Scan for the cell matching the given text and deliver its [x, y] coordinate at center. 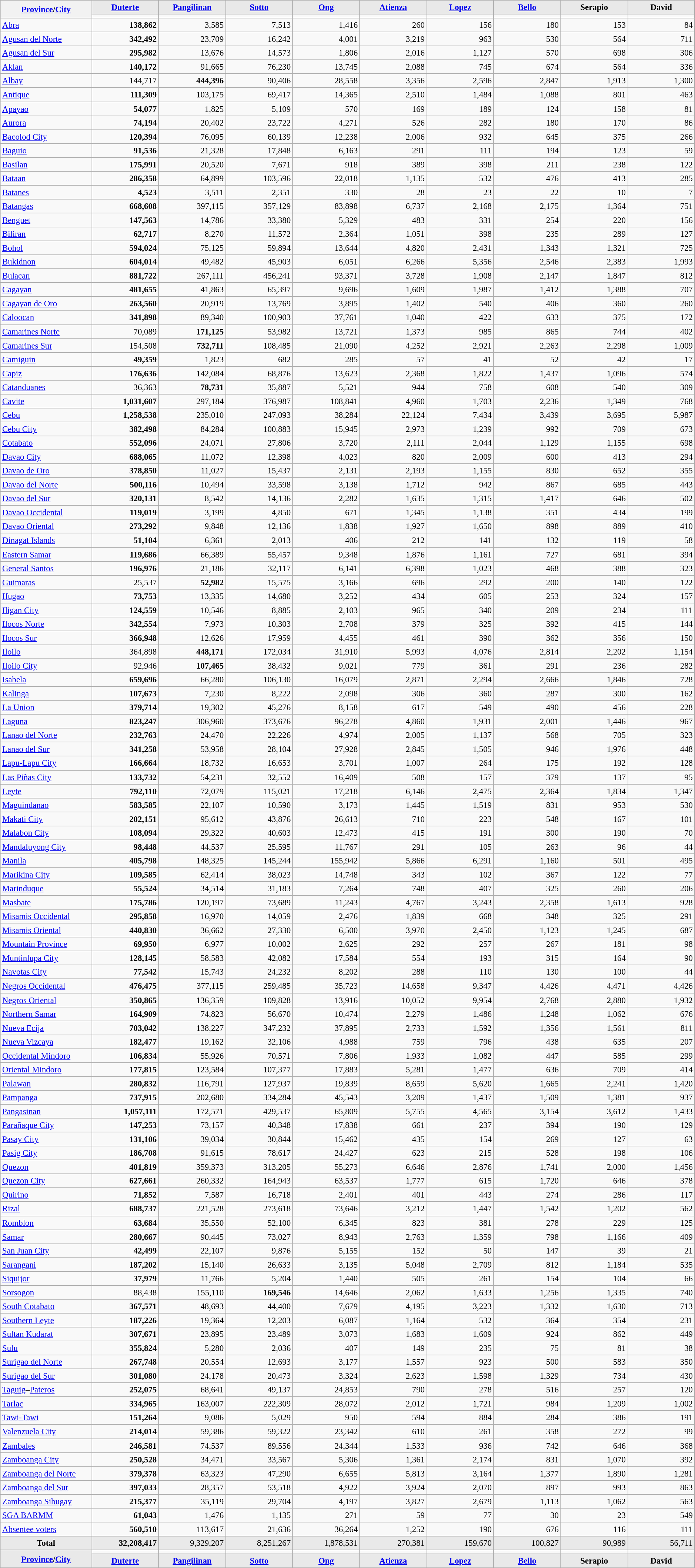
52 [527, 359]
Parañaque City [46, 1125]
Catanduanes [46, 387]
Davao de Oro [46, 471]
28,072 [326, 1404]
1,388 [594, 290]
223 [460, 819]
66,280 [192, 680]
965 [393, 610]
742 [527, 1446]
Negros Occidental [46, 986]
1,721 [460, 1404]
Lanao del Sur [46, 749]
1,665 [527, 1083]
6,977 [192, 944]
70,089 [125, 332]
4,767 [393, 903]
1,505 [460, 749]
Mandaluyong City [46, 847]
16,653 [259, 763]
3,219 [393, 39]
9,347 [460, 986]
15,437 [259, 471]
373,676 [259, 722]
151,264 [125, 1418]
2,876 [460, 1167]
271 [326, 1515]
266 [661, 137]
1,202 [594, 1209]
19,302 [192, 708]
5,329 [326, 220]
1,635 [393, 499]
681 [594, 555]
1,051 [393, 234]
207 [661, 1042]
645 [527, 137]
10,590 [259, 805]
38 [661, 1348]
214,014 [125, 1432]
22,124 [393, 415]
76,230 [259, 67]
Zamboanga Sibugay [46, 1501]
583,585 [125, 805]
294 [661, 457]
Davao Oriental [46, 526]
61,043 [125, 1515]
88,438 [125, 1292]
98 [661, 944]
13,623 [326, 373]
14,136 [259, 499]
209 [527, 610]
1,533 [393, 1446]
Mountain Province [46, 944]
350,865 [125, 1000]
40,603 [259, 833]
713 [661, 1306]
2,279 [393, 1014]
1,822 [460, 373]
86 [661, 123]
366,948 [125, 638]
75,125 [192, 248]
1,633 [460, 1292]
351 [527, 513]
131,106 [125, 1139]
343 [393, 875]
3,209 [393, 1098]
528 [527, 1153]
21,328 [192, 150]
568 [527, 735]
77,542 [125, 972]
166,664 [125, 763]
192 [594, 763]
23,489 [259, 1334]
862 [594, 1334]
16,079 [326, 680]
1,834 [594, 791]
Makati City [46, 819]
95,612 [192, 819]
42,082 [259, 958]
792,110 [125, 791]
2,847 [527, 81]
Guimaras [46, 582]
8,202 [326, 972]
62,414 [192, 875]
768 [661, 401]
367,571 [125, 1306]
175 [527, 763]
1,137 [460, 735]
19,162 [192, 1042]
35,723 [326, 986]
633 [527, 318]
295,982 [125, 53]
3,728 [393, 276]
444,396 [192, 81]
2,431 [460, 248]
11,767 [326, 847]
116 [594, 1529]
449 [661, 1334]
7,264 [326, 889]
1,082 [460, 1056]
164,909 [125, 1014]
Camiguin [46, 359]
2,006 [393, 137]
8,885 [259, 610]
22,226 [259, 735]
6,051 [326, 262]
36,662 [192, 931]
386 [594, 1418]
481,655 [125, 290]
Bulacan [46, 276]
90,989 [594, 1543]
259,485 [259, 986]
1,031,607 [125, 401]
Apayao [46, 109]
237 [460, 1125]
2,168 [460, 206]
59,322 [259, 1432]
36,363 [125, 387]
4,988 [326, 1042]
1,456 [661, 1167]
1,096 [594, 373]
889 [594, 526]
152 [393, 1251]
1,931 [460, 722]
796 [460, 1042]
71,852 [125, 1195]
136,359 [192, 1000]
4,565 [460, 1111]
200 [527, 582]
1,720 [527, 1181]
Dinagat Islands [46, 540]
1,823 [192, 359]
145,244 [259, 861]
10,474 [326, 1014]
25,595 [259, 847]
1,345 [393, 513]
1,258,538 [125, 415]
164,943 [259, 1181]
98,448 [125, 847]
897 [527, 1487]
1,164 [393, 1320]
263 [527, 847]
12,398 [259, 457]
267 [527, 944]
4,197 [326, 1501]
1,402 [393, 304]
La Union [46, 708]
44,537 [192, 847]
20,554 [192, 1362]
8,251,267 [259, 1543]
49,359 [125, 359]
2,510 [393, 95]
63,684 [125, 1223]
1,561 [594, 1028]
Capiz [46, 373]
2,383 [594, 262]
Kalinga [46, 694]
2,016 [393, 53]
33,380 [259, 220]
682 [259, 359]
382,498 [125, 429]
1,741 [527, 1167]
1,420 [661, 1083]
55,273 [326, 1167]
73,646 [326, 1209]
55,524 [125, 889]
1,321 [594, 248]
37,979 [125, 1279]
50 [460, 1251]
Manila [46, 861]
574 [661, 373]
6,737 [393, 206]
51,104 [125, 540]
44,400 [259, 1306]
5,866 [393, 861]
936 [460, 1446]
100,903 [259, 318]
1,876 [393, 555]
500,116 [125, 485]
Maguindanao [46, 805]
Misamis Occidental [46, 916]
73,157 [192, 1125]
2,358 [527, 903]
234 [594, 610]
176,636 [125, 373]
Cagayan [46, 290]
336 [661, 67]
3,135 [326, 1265]
Romblon [46, 1223]
5,521 [326, 387]
4,076 [460, 652]
13,644 [326, 248]
2,679 [460, 1501]
247,093 [259, 415]
17,838 [326, 1125]
3,895 [326, 304]
295,858 [125, 916]
27,928 [326, 749]
707 [661, 290]
119,686 [125, 555]
171,125 [192, 332]
7,230 [192, 694]
Marikina City [46, 875]
7,513 [259, 25]
1,519 [460, 805]
429,537 [259, 1111]
37,761 [326, 318]
Caloocan [46, 318]
132 [527, 540]
4,023 [326, 457]
Laguna [46, 722]
379,378 [125, 1474]
264 [460, 763]
273,292 [125, 526]
1,002 [661, 1404]
Lapu-Lapu City [46, 763]
759 [393, 1042]
2,111 [393, 443]
17,848 [259, 150]
823,247 [125, 722]
377,115 [192, 986]
38,284 [326, 415]
154,508 [125, 346]
379,714 [125, 708]
2,763 [393, 1237]
3,173 [326, 805]
73,027 [259, 1237]
4,850 [259, 513]
5,109 [259, 109]
137 [594, 777]
320,131 [125, 499]
923 [460, 1362]
159,670 [460, 1543]
937 [661, 1098]
5,620 [460, 1083]
3,073 [326, 1334]
Sulu [46, 1348]
38,432 [259, 666]
91,536 [125, 150]
4,523 [125, 192]
162 [661, 694]
116,791 [192, 1083]
35,119 [192, 1501]
963 [460, 39]
14,786 [192, 220]
10,052 [393, 1000]
92,946 [125, 666]
SGA BARMM [46, 1515]
Pasig City [46, 1153]
Baguio [46, 150]
119 [594, 540]
288 [393, 972]
106 [661, 1153]
928 [661, 903]
583 [594, 1362]
898 [527, 526]
448,171 [192, 652]
3,585 [192, 25]
Total [46, 1543]
11,572 [259, 234]
636 [527, 1070]
1,486 [460, 1014]
359,373 [192, 1167]
26,633 [259, 1265]
696 [393, 582]
2,880 [594, 1000]
Basilan [46, 164]
2,768 [527, 1000]
23,342 [326, 1432]
1,239 [460, 429]
280,667 [125, 1237]
74,194 [125, 123]
177,815 [125, 1070]
1,347 [661, 791]
1,361 [393, 1459]
635 [594, 1042]
2,368 [393, 373]
468 [527, 568]
Sorsogon [46, 1292]
605 [460, 596]
1,445 [393, 805]
608 [527, 387]
2,546 [527, 262]
49,482 [192, 262]
732,711 [192, 346]
273,618 [259, 1209]
505 [393, 1279]
594 [393, 1418]
668,608 [125, 206]
Albay [46, 81]
10,494 [192, 485]
53,958 [192, 749]
7,973 [192, 624]
350 [661, 1362]
138,862 [125, 25]
6,646 [393, 1167]
Bacolod City [46, 137]
76,095 [192, 137]
610 [393, 1432]
3,243 [460, 903]
12,238 [326, 137]
2,708 [326, 624]
35,550 [192, 1223]
267,111 [192, 276]
23,895 [192, 1334]
1,509 [527, 1098]
Cagayan de Oro [46, 304]
7,434 [460, 415]
1,245 [594, 931]
286 [594, 1195]
107,377 [259, 1070]
1,806 [326, 53]
6,345 [326, 1223]
6,291 [460, 861]
364 [527, 1320]
53,518 [259, 1487]
2,013 [259, 540]
687 [661, 931]
11,243 [326, 903]
34,471 [192, 1459]
12,626 [192, 638]
231 [661, 1320]
1,160 [527, 861]
280,832 [125, 1083]
66,389 [192, 555]
751 [661, 206]
14,573 [259, 53]
24,178 [192, 1376]
127,937 [259, 1083]
Agusan del Sur [46, 53]
73,689 [259, 903]
27,330 [259, 931]
Absentee voters [46, 1529]
Iloilo City [46, 666]
1,009 [661, 346]
17,959 [259, 638]
228 [661, 708]
138,227 [192, 1028]
45,276 [259, 708]
91,615 [192, 1153]
Quezon City [46, 1181]
14,658 [393, 986]
39,034 [192, 1139]
49,137 [259, 1390]
Biliran [46, 234]
863 [661, 1487]
41,863 [192, 290]
45,903 [259, 262]
3,720 [326, 443]
1,349 [594, 401]
84 [661, 25]
254 [527, 220]
Zambales [46, 1446]
90 [661, 958]
5,048 [393, 1265]
246,581 [125, 1446]
103,175 [192, 95]
Davao del Sur [46, 499]
9,329,207 [192, 1543]
448 [661, 749]
47,290 [259, 1474]
11,766 [192, 1279]
552,096 [125, 443]
830 [527, 471]
286,358 [125, 179]
1,557 [393, 1362]
801 [594, 95]
235,010 [192, 415]
55,926 [192, 1056]
54,077 [125, 109]
3,827 [393, 1501]
299 [661, 1056]
14,365 [326, 95]
16,242 [259, 39]
1,484 [460, 95]
627,661 [125, 1181]
1,846 [594, 680]
2,202 [594, 652]
594,024 [125, 248]
Occidental Mindoro [46, 1056]
1,976 [594, 749]
33,598 [259, 485]
Leyte [46, 791]
39 [594, 1251]
2,193 [393, 471]
196,976 [125, 568]
189 [460, 109]
2,174 [460, 1459]
3,223 [460, 1306]
267,748 [125, 1362]
4,455 [326, 638]
659,696 [125, 680]
Northern Samar [46, 1014]
30 [527, 1515]
133,732 [125, 777]
Batanes [46, 192]
9,348 [326, 555]
1,315 [460, 499]
5,306 [326, 1459]
57 [393, 359]
186,708 [125, 1153]
1,712 [393, 485]
447 [527, 1056]
3,695 [594, 415]
22,018 [326, 179]
Abra [46, 25]
1,446 [594, 722]
32,106 [259, 1042]
301,080 [125, 1376]
175,991 [125, 164]
232,763 [125, 735]
483 [393, 220]
45,543 [326, 1098]
14,646 [326, 1292]
52,100 [259, 1223]
1,440 [326, 1279]
Antique [46, 95]
1,650 [460, 526]
13,676 [192, 53]
153 [594, 25]
2,623 [393, 1376]
1,847 [594, 276]
798 [527, 1237]
181 [594, 944]
1,166 [594, 1237]
600 [527, 457]
78,617 [259, 1153]
115,021 [259, 791]
1,329 [527, 1376]
355,824 [125, 1348]
1,364 [594, 206]
4,195 [393, 1306]
54,231 [192, 777]
2,351 [259, 192]
12,693 [259, 1362]
401,819 [125, 1167]
13,745 [326, 67]
2,814 [527, 652]
3,154 [527, 1111]
1,123 [527, 931]
100,883 [259, 429]
68,641 [192, 1390]
147,253 [125, 1125]
3,212 [393, 1209]
932 [460, 137]
252,075 [125, 1390]
3,356 [393, 81]
56,670 [259, 1014]
274 [527, 1195]
6,087 [326, 1320]
490 [527, 708]
147,563 [125, 220]
141 [460, 540]
9,696 [326, 290]
Valenzuela City [46, 1432]
Bataan [46, 179]
43,876 [259, 819]
109,828 [259, 1000]
212 [393, 540]
Pasay City [46, 1139]
Iligan City [46, 610]
108,094 [125, 833]
53,982 [259, 332]
Surigao del Sur [46, 1376]
313,205 [259, 1167]
7 [661, 192]
944 [393, 387]
2,098 [326, 694]
29,704 [259, 1501]
331 [460, 220]
Navotas City [46, 972]
229 [594, 1223]
378 [661, 1181]
410 [661, 526]
108,841 [326, 401]
60,139 [259, 137]
984 [527, 1404]
10,002 [259, 944]
Ilocos Sur [46, 638]
615 [460, 1181]
1,023 [460, 568]
202,151 [125, 819]
73,753 [125, 596]
106,834 [125, 1056]
456,241 [259, 276]
63,537 [326, 1181]
315 [527, 958]
2,666 [527, 680]
272 [594, 1432]
28 [393, 192]
Batangas [46, 206]
119,019 [125, 513]
289 [594, 234]
169 [393, 109]
330 [326, 192]
397,115 [192, 206]
401 [393, 1195]
38,023 [259, 875]
865 [527, 332]
2,009 [460, 457]
820 [393, 457]
Surigao del Norte [46, 1362]
18,732 [192, 763]
12,203 [259, 1320]
14,680 [259, 596]
211 [527, 164]
1,256 [527, 1292]
2,476 [326, 916]
1,542 [527, 1209]
2,845 [393, 749]
1,932 [661, 1000]
1,477 [460, 1070]
172,034 [259, 652]
811 [661, 1028]
744 [594, 332]
1,113 [527, 1501]
172 [661, 318]
269 [527, 1139]
99 [661, 1432]
6,163 [326, 150]
Eastern Samar [46, 555]
967 [661, 722]
236 [594, 666]
Sultan Kudarat [46, 1334]
222,309 [259, 1404]
Benguet [46, 220]
20,520 [192, 164]
263,560 [125, 304]
2,062 [393, 1292]
7,806 [326, 1056]
14,059 [259, 916]
36,264 [326, 1529]
740 [661, 1292]
8,659 [393, 1083]
6,655 [326, 1474]
924 [527, 1334]
5,155 [326, 1251]
Muntinlupa City [46, 958]
748 [393, 889]
2,921 [460, 346]
Zamboanga del Sur [46, 1487]
3,199 [192, 513]
Oriental Mindoro [46, 1070]
Camarines Norte [46, 332]
Zamboanga City [46, 1459]
5,281 [393, 1070]
Zamboanga del Norte [46, 1474]
5,755 [393, 1111]
563 [661, 1501]
102 [460, 875]
90,406 [259, 81]
9,086 [192, 1418]
21,636 [259, 1529]
3,439 [527, 415]
668 [460, 916]
1,908 [460, 276]
215 [460, 1153]
104 [594, 1279]
Davao del Norte [46, 485]
Las Piñas City [46, 777]
560,510 [125, 1529]
3,177 [326, 1362]
Siquijor [46, 1279]
South Cotabato [46, 1306]
1,281 [661, 1474]
Camarines Sur [46, 346]
4,960 [393, 401]
1,088 [527, 95]
673 [661, 429]
66 [661, 1279]
Davao Occidental [46, 513]
368 [661, 1446]
193 [460, 958]
15,945 [326, 429]
24,470 [192, 735]
10,303 [259, 624]
2,282 [326, 499]
32,208,417 [125, 1543]
402 [661, 332]
3,138 [326, 485]
2,044 [460, 443]
388 [594, 568]
16,409 [326, 777]
508 [393, 777]
3,612 [594, 1111]
13,916 [326, 1000]
1,825 [192, 109]
34,514 [192, 889]
8,943 [326, 1237]
182,477 [125, 1042]
65,397 [259, 290]
63,323 [192, 1474]
5,993 [393, 652]
187,226 [125, 1320]
12,473 [326, 833]
55,457 [259, 555]
6,146 [393, 791]
253 [527, 596]
8,222 [259, 694]
1,373 [393, 332]
1,359 [460, 1237]
688,737 [125, 1209]
2,241 [594, 1083]
62,717 [125, 234]
502 [661, 499]
734 [594, 1376]
19,364 [192, 1320]
5,029 [259, 1418]
2,298 [594, 346]
48,693 [192, 1306]
501 [594, 861]
6,500 [326, 931]
144,717 [125, 81]
24,344 [326, 1446]
Quezon [46, 1167]
Isabela [46, 680]
358 [527, 1432]
124,559 [125, 610]
985 [460, 332]
109,585 [125, 875]
15,575 [259, 582]
58,583 [192, 958]
28,104 [259, 749]
20,402 [192, 123]
4,001 [326, 39]
1,927 [393, 526]
2,709 [460, 1265]
356 [594, 638]
123 [594, 150]
604,014 [125, 262]
158 [594, 109]
703,042 [125, 1028]
2,175 [527, 206]
495 [661, 861]
19,839 [326, 1083]
6,266 [393, 262]
128 [661, 763]
674 [527, 67]
105 [460, 847]
992 [527, 429]
3,166 [326, 582]
113,617 [192, 1529]
17,584 [326, 958]
9,021 [326, 666]
10,546 [192, 610]
33,567 [259, 1459]
6,141 [326, 568]
140,172 [125, 67]
405,798 [125, 861]
758 [460, 387]
Cebu City [46, 429]
6,361 [192, 540]
128,145 [125, 958]
1,248 [527, 1014]
15,743 [192, 972]
74,537 [192, 1446]
Nueva Ecija [46, 1028]
1,839 [393, 916]
430 [661, 1376]
San Juan City [46, 1251]
26,613 [326, 819]
198 [594, 1153]
3,511 [192, 192]
438 [527, 1042]
2,005 [393, 735]
16,970 [192, 916]
24,853 [326, 1390]
15,462 [326, 1139]
2,088 [393, 67]
361 [460, 666]
1,161 [460, 555]
22 [527, 192]
Aurora [46, 123]
125 [661, 1223]
12,136 [259, 526]
309 [661, 387]
175,786 [125, 903]
1,154 [661, 652]
362 [527, 638]
993 [594, 1487]
170 [594, 123]
7,587 [192, 1195]
5,813 [393, 1474]
124 [527, 109]
General Santos [46, 568]
95 [661, 777]
107,673 [125, 694]
20,919 [192, 304]
1,613 [594, 903]
89,556 [259, 1446]
Sarangani [46, 1265]
Bohol [46, 248]
Aklan [46, 67]
2,475 [460, 791]
250,528 [125, 1459]
17,218 [326, 791]
107,465 [192, 666]
150 [661, 638]
215,377 [125, 1501]
823 [393, 1223]
37,895 [326, 1028]
Ifugao [46, 596]
1,598 [460, 1376]
100 [594, 972]
306,960 [192, 722]
347,232 [259, 1028]
144 [661, 624]
585 [594, 1056]
155,942 [326, 861]
342,492 [125, 39]
Lanao del Norte [46, 735]
1,447 [460, 1209]
728 [661, 680]
334,965 [125, 1404]
65,809 [326, 1111]
103,596 [259, 179]
Iloilo [46, 652]
548 [527, 819]
2,000 [594, 1167]
3,164 [460, 1474]
9,954 [460, 1000]
Nueva Vizcaya [46, 1042]
1,913 [594, 81]
287 [527, 694]
9,876 [259, 1251]
Masbate [46, 903]
2,147 [527, 276]
91,665 [192, 67]
142,084 [192, 373]
42 [594, 359]
23,709 [192, 39]
Misamis Oriental [46, 931]
307,671 [125, 1334]
1,987 [460, 290]
1,209 [594, 1404]
32,117 [259, 568]
652 [594, 471]
24,427 [326, 1153]
10 [594, 192]
32,552 [259, 777]
341,898 [125, 318]
25,537 [125, 582]
516 [527, 1390]
221,528 [192, 1209]
1,252 [393, 1529]
130 [527, 972]
2,450 [460, 931]
13,335 [192, 596]
1,300 [661, 81]
20,473 [259, 1376]
2,131 [326, 471]
688,065 [125, 457]
5,356 [460, 262]
270,381 [393, 1543]
357,129 [259, 206]
376,987 [259, 401]
737,915 [125, 1098]
238 [594, 164]
31,910 [326, 652]
24,071 [192, 443]
500 [527, 1362]
1,377 [527, 1474]
9,848 [192, 526]
324 [594, 596]
117 [661, 1195]
342,554 [125, 624]
1,433 [661, 1111]
41 [460, 359]
1,138 [460, 513]
148,325 [192, 861]
4,271 [326, 123]
2,871 [393, 680]
881,722 [125, 276]
129 [661, 1125]
390 [460, 638]
Samar [46, 1237]
16,718 [259, 1195]
2,070 [460, 1487]
2,401 [326, 1195]
96 [594, 847]
58 [661, 540]
15,140 [192, 1265]
414 [661, 1070]
8,158 [326, 708]
194 [527, 150]
334,284 [259, 1098]
72,079 [192, 791]
5,204 [259, 1279]
4,252 [393, 346]
2,103 [326, 610]
1,476 [192, 1515]
725 [661, 248]
348 [527, 916]
140 [594, 582]
167 [594, 819]
476 [527, 179]
17,883 [326, 1070]
2,733 [393, 1028]
1,332 [527, 1306]
21,186 [192, 568]
199 [661, 513]
790 [393, 1390]
Ilocos Norte [46, 624]
1,777 [393, 1181]
297,184 [192, 401]
Agusan del Norte [46, 39]
7,671 [259, 164]
562 [661, 1209]
2,012 [393, 1404]
8,542 [192, 499]
Cebu [46, 415]
1,416 [326, 25]
Negros Oriental [46, 1000]
21,090 [326, 346]
1,412 [527, 290]
30,844 [259, 1139]
422 [460, 318]
78,731 [192, 387]
1,683 [393, 1334]
364,898 [125, 652]
2,001 [527, 722]
397,033 [125, 1487]
56,711 [661, 1543]
1,184 [594, 1265]
4,820 [393, 248]
Quirino [46, 1195]
206 [661, 889]
70,571 [259, 1056]
705 [594, 735]
69,950 [125, 944]
Taguig–Pateros [46, 1390]
711 [661, 39]
Malabon City [46, 833]
456 [594, 708]
Davao City [46, 457]
100,827 [527, 1543]
40,348 [259, 1125]
1,993 [661, 262]
440,830 [125, 931]
23,722 [259, 123]
90,445 [192, 1237]
409 [661, 1237]
1,592 [460, 1028]
163,007 [192, 1404]
42,499 [125, 1251]
340 [460, 610]
11,072 [192, 457]
120 [661, 1390]
2,973 [393, 429]
1,878,531 [326, 1543]
535 [661, 1265]
3,701 [326, 763]
Tarlac [46, 1404]
155,110 [192, 1292]
381 [460, 1223]
123,584 [192, 1070]
28,357 [192, 1487]
867 [527, 485]
2,263 [527, 346]
17 [661, 359]
2,596 [460, 81]
13,721 [326, 332]
884 [460, 1418]
1,381 [594, 1098]
147 [527, 1251]
463 [661, 95]
354 [594, 1320]
367 [527, 875]
5,280 [192, 1348]
Palawan [46, 1083]
74,823 [192, 1014]
2,236 [527, 401]
260,332 [192, 1181]
2,294 [460, 680]
435 [393, 1139]
6,398 [393, 568]
2,625 [326, 944]
172,571 [192, 1111]
3,970 [393, 931]
942 [460, 485]
1,129 [527, 443]
Pampanga [46, 1098]
727 [527, 555]
28,558 [326, 81]
745 [460, 67]
4,471 [594, 986]
120,197 [192, 903]
4,974 [326, 735]
1,703 [460, 401]
623 [393, 1153]
4,860 [393, 722]
83,898 [326, 206]
1,890 [594, 1474]
476,475 [125, 986]
378,850 [125, 471]
106,130 [259, 680]
27,806 [259, 443]
21 [661, 1251]
101 [661, 819]
Cavite [46, 401]
526 [393, 123]
2,036 [259, 1348]
164 [594, 958]
4,922 [326, 1487]
710 [393, 819]
661 [393, 1125]
779 [393, 666]
1,933 [393, 1056]
64,899 [192, 179]
31,183 [259, 889]
52,982 [192, 582]
59,386 [192, 1432]
355 [661, 471]
24,232 [259, 972]
169,546 [259, 1292]
284 [527, 1418]
554 [393, 958]
111,309 [125, 95]
341,258 [125, 749]
68,876 [259, 373]
1,007 [393, 763]
Southern Leyte [46, 1320]
59,894 [259, 248]
220 [594, 220]
89,340 [192, 318]
Pangasinan [46, 1111]
149 [393, 1348]
Cotabato [46, 443]
120,394 [125, 137]
8,270 [192, 234]
11,027 [192, 471]
96,278 [326, 722]
Tawi-Tawi [46, 1418]
Rizal [46, 1209]
3,924 [393, 1487]
617 [393, 708]
3,324 [326, 1376]
14,748 [326, 875]
Bukidnon [46, 262]
1,070 [594, 1459]
389 [393, 164]
461 [393, 638]
69,417 [259, 95]
75 [527, 1348]
1,040 [393, 318]
946 [527, 749]
29,322 [192, 833]
63 [661, 1139]
1,838 [326, 526]
110 [460, 972]
3,252 [326, 596]
918 [326, 164]
671 [326, 513]
187,202 [125, 1265]
7,679 [326, 1306]
1,057,111 [125, 1111]
1,356 [527, 1028]
70 [661, 833]
1,417 [527, 499]
84,284 [192, 429]
1,630 [594, 1306]
685 [594, 485]
1,343 [527, 248]
202,680 [192, 1098]
13,769 [259, 304]
953 [594, 805]
950 [326, 1418]
1,127 [460, 53]
108,485 [259, 346]
93,371 [326, 276]
1,335 [594, 1292]
35,887 [259, 387]
Marinduque [46, 889]
5,987 [661, 415]
